Output the (x, y) coordinate of the center of the cell containing the given text.  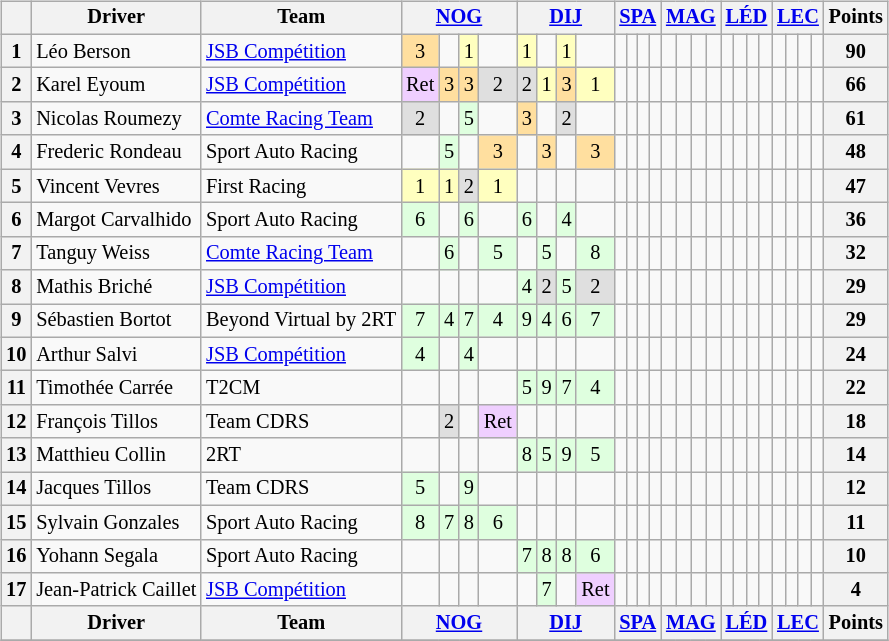
Frederic Rondeau (116, 152)
Sylvain Gonzales (116, 522)
16 (16, 556)
Margot Carvalhido (116, 220)
18 (856, 422)
T2CM (301, 388)
Karel Eyoum (116, 85)
24 (856, 354)
22 (856, 388)
Tanguy Weiss (116, 253)
Mathis Briché (116, 287)
47 (856, 186)
Jacques Tillos (116, 489)
François Tillos (116, 422)
Nicolas Roumezy (116, 119)
Matthieu Collin (116, 455)
32 (856, 253)
Arthur Salvi (116, 354)
Jean-Patrick Caillet (116, 590)
Sébastien Bortot (116, 321)
36 (856, 220)
61 (856, 119)
Beyond Virtual by 2RT (301, 321)
17 (16, 590)
13 (16, 455)
Léo Berson (116, 51)
90 (856, 51)
First Racing (301, 186)
15 (16, 522)
66 (856, 85)
2RT (301, 455)
Timothée Carrée (116, 388)
Yohann Segala (116, 556)
Vincent Vevres (116, 186)
48 (856, 152)
